Provide the [x, y] coordinate of the cell's center where the given text is located.  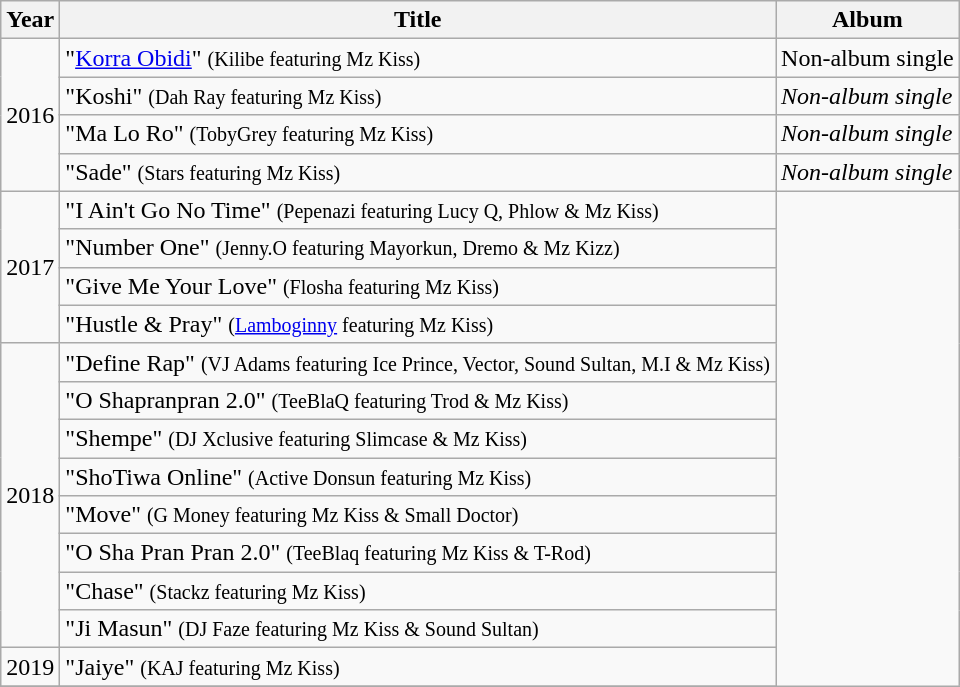
2018 [30, 495]
"Hustle & Pray" (Lamboginny featuring Mz Kiss) [418, 324]
Album [868, 20]
Year [30, 20]
2019 [30, 667]
"Move" (G Money featuring Mz Kiss & Small Doctor) [418, 515]
"O Sha Pran Pran 2.0" (TeeBlaq featuring Mz Kiss & T-Rod) [418, 553]
"Jaiye" (KAJ featuring Mz Kiss) [418, 667]
"ShoTiwa Online" (Active Donsun featuring Mz Kiss) [418, 477]
"Koshi" (Dah Ray featuring Mz Kiss) [418, 96]
2016 [30, 115]
"O Shapranpran 2.0" (TeeBlaQ featuring Trod & Mz Kiss) [418, 400]
"Give Me Your Love" (Flosha featuring Mz Kiss) [418, 286]
"Korra Obidi" (Kilibe featuring Mz Kiss) [418, 58]
"Define Rap" (VJ Adams featuring Ice Prince, Vector, Sound Sultan, M.I & Mz Kiss) [418, 362]
"Shempe" (DJ Xclusive featuring Slimcase & Mz Kiss) [418, 438]
Title [418, 20]
"I Ain't Go No Time" (Pepenazi featuring Lucy Q, Phlow & Mz Kiss) [418, 210]
2017 [30, 267]
"Number One" (Jenny.O featuring Mayorkun, Dremo & Mz Kizz) [418, 248]
"Ji Masun" (DJ Faze featuring Mz Kiss & Sound Sultan) [418, 629]
"Chase" (Stackz featuring Mz Kiss) [418, 591]
"Ma Lo Ro" (TobyGrey featuring Mz Kiss) [418, 134]
"Sade" (Stars featuring Mz Kiss) [418, 172]
